Return the (X, Y) coordinate for the center point of the cell that contains the specified text.  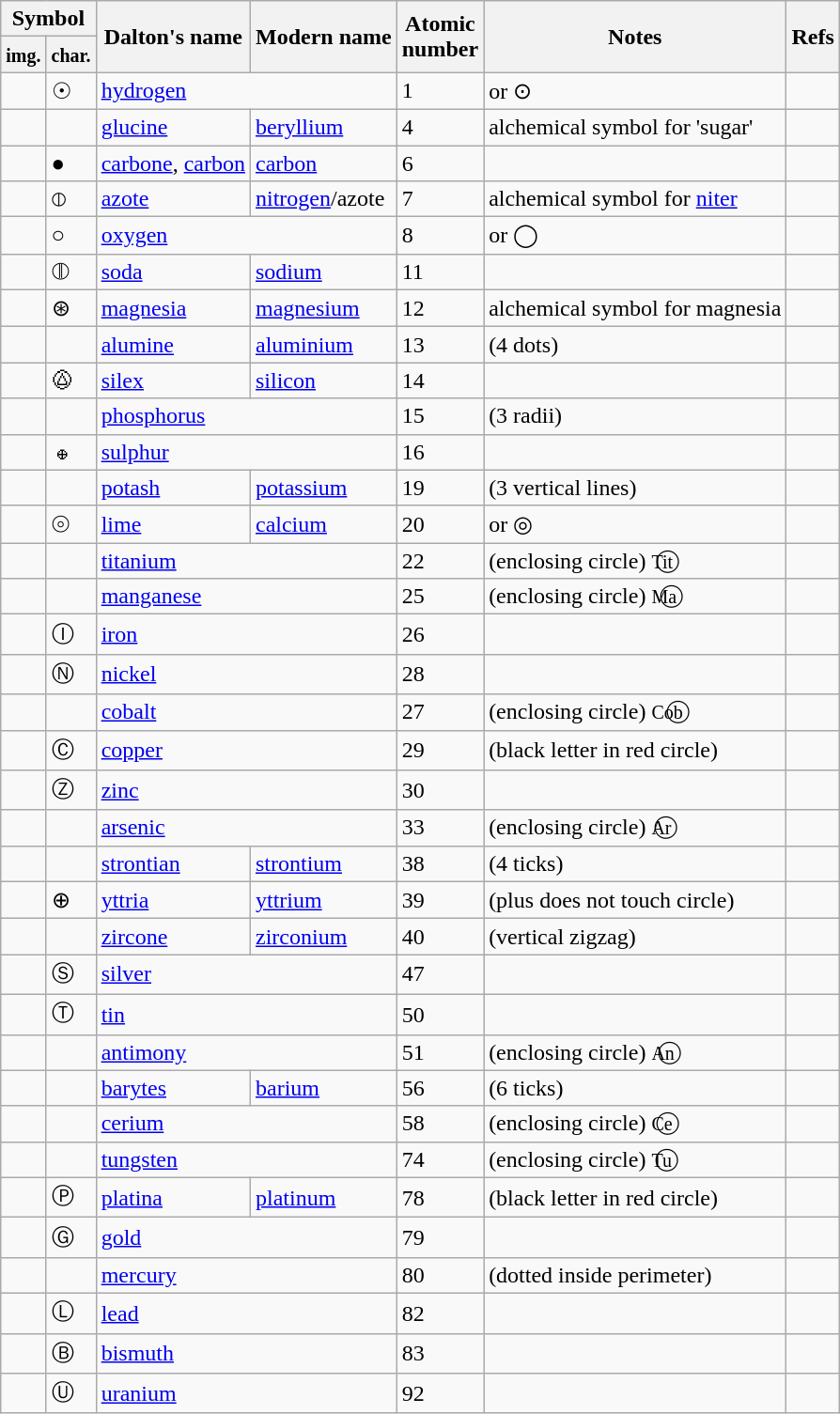
29 (440, 750)
13 (440, 345)
(dotted inside perimeter) (635, 1275)
⦷ (71, 272)
char. (71, 54)
(enclosing circle) Ce⃝ (635, 1124)
yttria (173, 900)
79 (440, 1238)
strontium (323, 863)
(4 dots) (635, 345)
(6 ticks) (635, 1088)
sulphur (246, 452)
hydrogen (246, 91)
carbon (323, 163)
12 (440, 308)
Ⓝ (71, 675)
lime (173, 524)
(3 radii) (635, 416)
cobalt (246, 712)
33 (440, 828)
○ (71, 236)
(plus does not touch circle) (635, 900)
bismuth (246, 1353)
● (71, 163)
20 (440, 524)
titanium (246, 561)
56 (440, 1088)
Ⓛ (71, 1313)
15 (440, 416)
☉ (71, 91)
47 (440, 975)
🜨 (71, 452)
6 (440, 163)
Symbol (49, 19)
antimony (246, 1052)
or ◯ (635, 236)
Atomicnumber (440, 37)
51 (440, 1052)
80 (440, 1275)
zircone (173, 937)
magnesia (173, 308)
img. (23, 54)
Ⓢ (71, 975)
26 (440, 635)
78 (440, 1197)
alchemical symbol for niter (635, 199)
⊛ (71, 308)
Modern name (323, 37)
Dalton's name (173, 37)
⊕︀︀ (71, 900)
Ⓑ (71, 1353)
50 (440, 1015)
silver (246, 975)
27 (440, 712)
11 (440, 272)
16 (440, 452)
74 (440, 1159)
nickel (246, 675)
Ⓟ (71, 1197)
(enclosing circle) Tu⃝ (635, 1159)
Ⓣ (71, 1015)
azote (173, 199)
platinum (323, 1197)
beryllium (323, 127)
yttrium (323, 900)
soda (173, 272)
magnesium (323, 308)
19 (440, 488)
copper (246, 750)
Ⓩ (71, 791)
Ⓖ (71, 1238)
🟕 (71, 381)
zinc (246, 791)
30 (440, 791)
silex (173, 381)
39 (440, 900)
or ◎ (635, 524)
carbone, carbon (173, 163)
40 (440, 937)
1 (440, 91)
platina (173, 1197)
gold (246, 1238)
Notes (635, 37)
4 (440, 127)
sodium (323, 272)
alumine (173, 345)
cerium (246, 1124)
(enclosing circle) Cob⃝ (635, 712)
silicon (323, 381)
glucine (173, 127)
28 (440, 675)
tungsten (246, 1159)
14 (440, 381)
uranium (246, 1394)
alchemical symbol for 'sugar' (635, 127)
oxygen (246, 236)
(vertical zigzag) (635, 937)
lead (246, 1313)
aluminium (323, 345)
82 (440, 1313)
(enclosing circle) Ar⃝ (635, 828)
Ⓤ (71, 1394)
Refs (813, 37)
(enclosing circle) Ma⃝ (635, 597)
38 (440, 863)
7 (440, 199)
barium (323, 1088)
zirconium (323, 937)
or ⊙ (635, 91)
manganese (246, 597)
25 (440, 597)
potassium (323, 488)
⦶ (71, 199)
nitrogen/azote (323, 199)
92 (440, 1394)
alchemical symbol for magnesia (635, 308)
22 (440, 561)
phosphorus (246, 416)
calcium (323, 524)
Ⓒ (71, 750)
⦾ (71, 524)
Ⓘ (71, 635)
(4 ticks) (635, 863)
(enclosing circle) An⃝ (635, 1052)
strontian (173, 863)
arsenic (246, 828)
(enclosing circle) Tit⃝ (635, 561)
tin (246, 1015)
iron (246, 635)
58 (440, 1124)
barytes (173, 1088)
83 (440, 1353)
potash (173, 488)
8 (440, 236)
(3 vertical lines) (635, 488)
mercury (246, 1275)
